Determine the (x, y) coordinate at the center of the cell enclosing the given text.  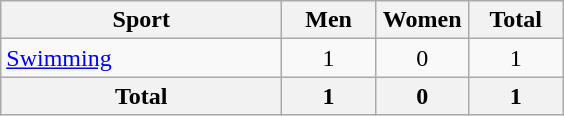
Women (422, 20)
Swimming (142, 58)
Sport (142, 20)
Men (329, 20)
